Find where the given text appears and provide that cell's center as [X, Y] coordinate. 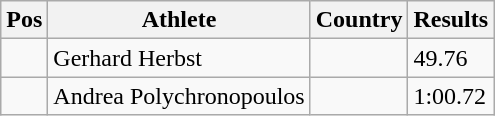
Andrea Polychronopoulos [179, 96]
Athlete [179, 20]
1:00.72 [451, 96]
Gerhard Herbst [179, 58]
49.76 [451, 58]
Results [451, 20]
Pos [24, 20]
Country [359, 20]
